From the cell containing the given text, extract its center point as (x, y) coordinate. 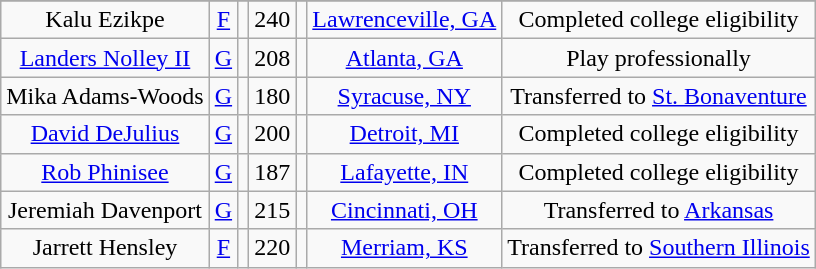
215 (272, 210)
187 (272, 172)
Rob Phinisee (105, 172)
Transferred to St. Bonaventure (658, 96)
Merriam, KS (404, 248)
Lawrenceville, GA (404, 20)
Landers Nolley II (105, 58)
200 (272, 134)
180 (272, 96)
Mika Adams-Woods (105, 96)
Kalu Ezikpe (105, 20)
Transferred to Southern Illinois (658, 248)
Jarrett Hensley (105, 248)
Detroit, MI (404, 134)
Play professionally (658, 58)
Atlanta, GA (404, 58)
208 (272, 58)
240 (272, 20)
Cincinnati, OH (404, 210)
Jeremiah Davenport (105, 210)
David DeJulius (105, 134)
Transferred to Arkansas (658, 210)
Lafayette, IN (404, 172)
Syracuse, NY (404, 96)
220 (272, 248)
